Capture the cell that displays the provided text and extract its [X, Y] central coordinate. 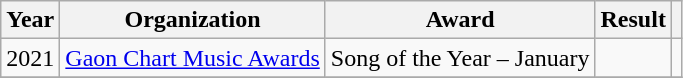
2021 [30, 58]
Award [460, 20]
Year [30, 20]
Result [633, 20]
Organization [193, 20]
Song of the Year – January [460, 58]
Gaon Chart Music Awards [193, 58]
